Identify which cell holds the provided text, then report its (X, Y) central coordinate. 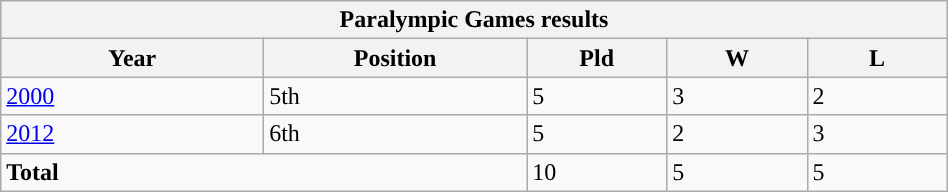
W (737, 58)
2012 (132, 134)
Pld (597, 58)
Total (264, 172)
5th (396, 96)
Year (132, 58)
2000 (132, 96)
6th (396, 134)
L (877, 58)
10 (597, 172)
Paralympic Games results (474, 20)
Position (396, 58)
